Return [x, y] of the center of cell containing provided text 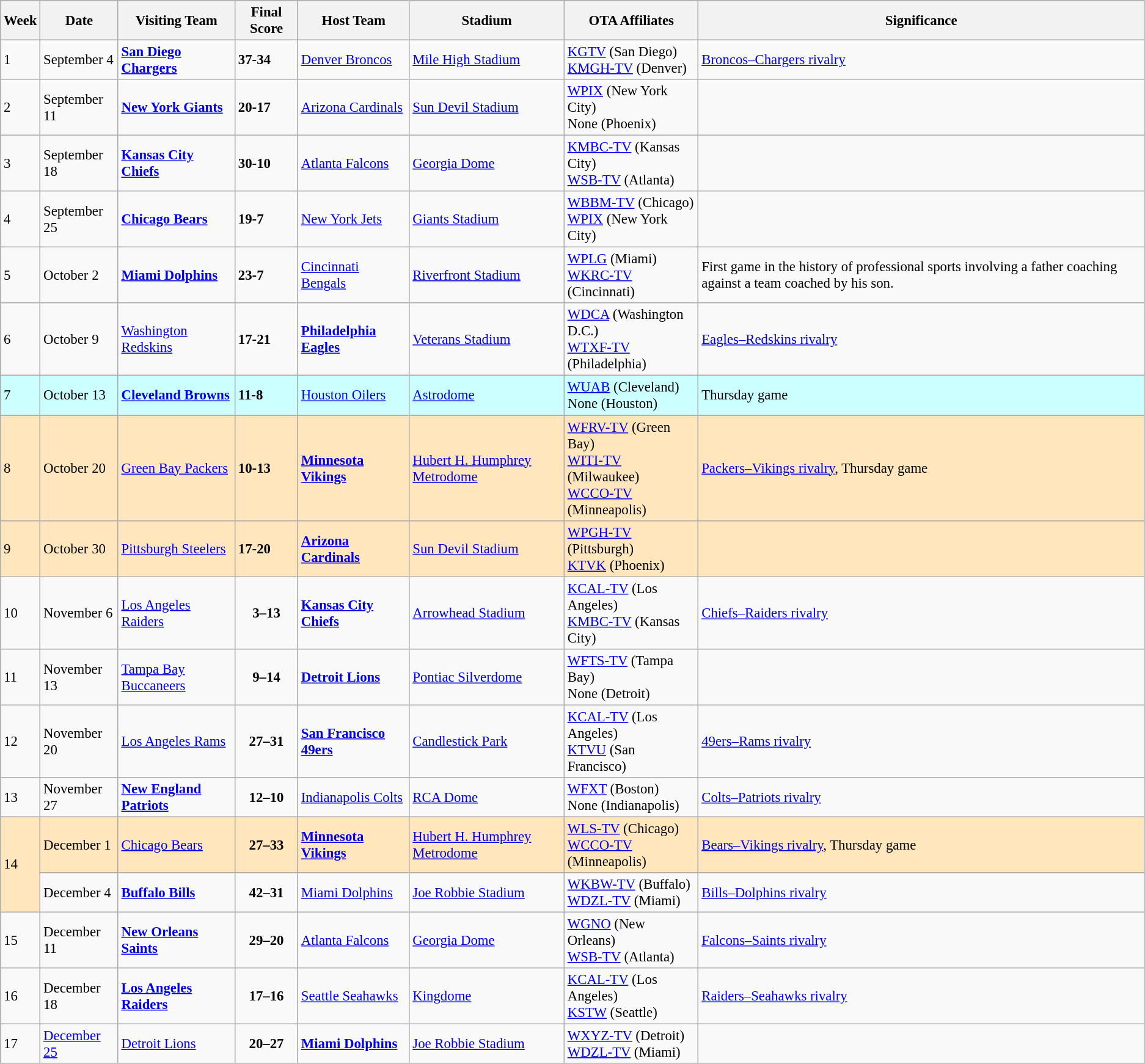
20-17 [266, 107]
KCAL-TV (Los Angeles)KSTW (Seattle) [631, 996]
Arrowhead Stadium [486, 613]
September 18 [79, 164]
Bears–Vikings rivalry, Thursday game [921, 845]
September 4 [79, 60]
October 30 [79, 548]
2 [21, 107]
Indianapolis Colts [353, 798]
Thursday game [921, 396]
WGNO (New Orleans)WSB-TV (Atlanta) [631, 940]
OTA Affiliates [631, 21]
WFRV-TV (Green Bay)WITI-TV (Milwaukee)WCCO-TV (Minneapolis) [631, 468]
17–16 [266, 996]
Astrodome [486, 396]
Chiefs–Raiders rivalry [921, 613]
Los Angeles Rams [176, 742]
Visiting Team [176, 21]
Riverfront Stadium [486, 275]
September 25 [79, 219]
Stadium [486, 21]
Falcons–Saints rivalry [921, 940]
Buffalo Bills [176, 893]
WFXT (Boston)None (Indianapolis) [631, 798]
16 [21, 996]
KCAL-TV (Los Angeles)KTVU (San Francisco) [631, 742]
November 13 [79, 677]
17-20 [266, 548]
Philadelphia Eagles [353, 340]
WPIX (New York City)None (Phoenix) [631, 107]
12 [21, 742]
5 [21, 275]
Giants Stadium [486, 219]
Seattle Seahawks [353, 996]
10-13 [266, 468]
December 1 [79, 845]
11-8 [266, 396]
15 [21, 940]
WBBM-TV (Chicago)WPIX (New York City) [631, 219]
November 6 [79, 613]
WDCA (Washington D.C.)WTXF-TV (Philadelphia) [631, 340]
WXYZ-TV (Detroit)WDZL-TV (Miami) [631, 1044]
Host Team [353, 21]
WPLG (Miami)WKRC-TV (Cincinnati) [631, 275]
KGTV (San Diego)KMGH-TV (Denver) [631, 60]
New England Patriots [176, 798]
8 [21, 468]
WLS-TV (Chicago)WCCO-TV (Minneapolis) [631, 845]
7 [21, 396]
10 [21, 613]
New York Jets [353, 219]
Colts–Patriots rivalry [921, 798]
9–14 [266, 677]
Tampa Bay Buccaneers [176, 677]
37-34 [266, 60]
Pittsburgh Steelers [176, 548]
20–27 [266, 1044]
Denver Broncos [353, 60]
30-10 [266, 164]
WKBW-TV (Buffalo)WDZL-TV (Miami) [631, 893]
WUAB (Cleveland)None (Houston) [631, 396]
Eagles–Redskins rivalry [921, 340]
14 [21, 864]
RCA Dome [486, 798]
October 9 [79, 340]
Final Score [266, 21]
October 2 [79, 275]
Green Bay Packers [176, 468]
December 4 [79, 893]
Raiders–Seahawks rivalry [921, 996]
WFTS-TV (Tampa Bay)None (Detroit) [631, 677]
KCAL-TV (Los Angeles)KMBC-TV (Kansas City) [631, 613]
27–33 [266, 845]
December 11 [79, 940]
49ers–Rams rivalry [921, 742]
September 11 [79, 107]
11 [21, 677]
Week [21, 21]
WPGH-TV (Pittsburgh)KTVK (Phoenix) [631, 548]
6 [21, 340]
Houston Oilers [353, 396]
San Francisco 49ers [353, 742]
San Diego Chargers [176, 60]
Packers–Vikings rivalry, Thursday game [921, 468]
19-7 [266, 219]
KMBC-TV (Kansas City)WSB-TV (Atlanta) [631, 164]
17-21 [266, 340]
13 [21, 798]
November 27 [79, 798]
Bills–Dolphins rivalry [921, 893]
Cleveland Browns [176, 396]
Kingdome [486, 996]
9 [21, 548]
October 20 [79, 468]
42–31 [266, 893]
29–20 [266, 940]
First game in the history of professional sports involving a father coaching against a team coached by his son. [921, 275]
17 [21, 1044]
Veterans Stadium [486, 340]
New York Giants [176, 107]
3–13 [266, 613]
23-7 [266, 275]
December 18 [79, 996]
Pontiac Silverdome [486, 677]
Cincinnati Bengals [353, 275]
Candlestick Park [486, 742]
Washington Redskins [176, 340]
Date [79, 21]
Mile High Stadium [486, 60]
1 [21, 60]
December 25 [79, 1044]
4 [21, 219]
Significance [921, 21]
New Orleans Saints [176, 940]
Broncos–Chargers rivalry [921, 60]
12–10 [266, 798]
27–31 [266, 742]
November 20 [79, 742]
3 [21, 164]
October 13 [79, 396]
